From the cell containing the given text, extract its center point as [X, Y] coordinate. 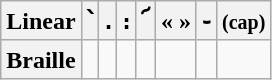
(cap) [244, 21]
Linear [41, 21]
՜ [145, 21]
֊ [206, 21]
․ [108, 21]
՝ [90, 21]
« » [176, 21]
։ [126, 21]
Braille [41, 59]
